Capture the cell that displays the provided text and extract its (X, Y) central coordinate. 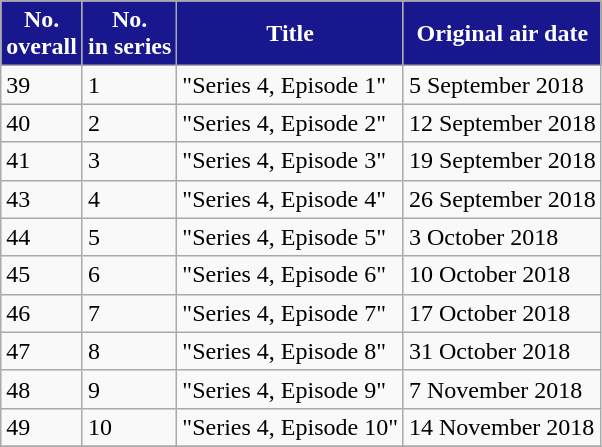
2 (129, 123)
4 (129, 199)
"Series 4, Episode 7" (290, 313)
39 (42, 85)
"Series 4, Episode 3" (290, 161)
19 September 2018 (502, 161)
"Series 4, Episode 4" (290, 199)
46 (42, 313)
3 (129, 161)
26 September 2018 (502, 199)
3 October 2018 (502, 237)
No.in series (129, 34)
47 (42, 351)
6 (129, 275)
9 (129, 389)
10 October 2018 (502, 275)
45 (42, 275)
49 (42, 427)
7 November 2018 (502, 389)
14 November 2018 (502, 427)
5 (129, 237)
Title (290, 34)
"Series 4, Episode 9" (290, 389)
8 (129, 351)
"Series 4, Episode 6" (290, 275)
"Series 4, Episode 5" (290, 237)
No.overall (42, 34)
31 October 2018 (502, 351)
"Series 4, Episode 1" (290, 85)
"Series 4, Episode 10" (290, 427)
"Series 4, Episode 2" (290, 123)
"Series 4, Episode 8" (290, 351)
5 September 2018 (502, 85)
Original air date (502, 34)
1 (129, 85)
10 (129, 427)
12 September 2018 (502, 123)
41 (42, 161)
43 (42, 199)
17 October 2018 (502, 313)
40 (42, 123)
44 (42, 237)
48 (42, 389)
7 (129, 313)
